Identify which cell holds the provided text, then report its [X, Y] central coordinate. 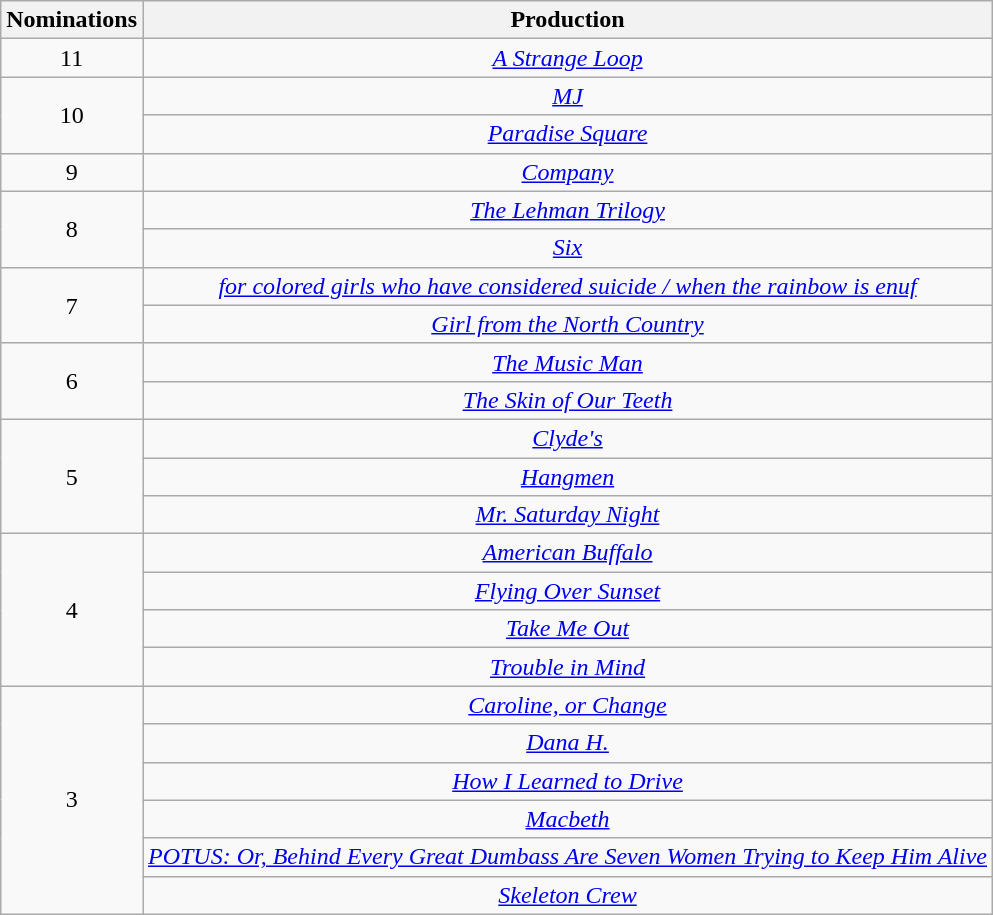
Take Me Out [567, 629]
10 [72, 115]
Mr. Saturday Night [567, 515]
9 [72, 172]
A Strange Loop [567, 58]
Dana H. [567, 743]
The Skin of Our Teeth [567, 400]
Flying Over Sunset [567, 591]
How I Learned to Drive [567, 781]
4 [72, 610]
for colored girls who have considered suicide / when the rainbow is enuf [567, 286]
3 [72, 800]
Trouble in Mind [567, 667]
POTUS: Or, Behind Every Great Dumbass Are Seven Women Trying to Keep Him Alive [567, 857]
8 [72, 229]
Caroline, or Change [567, 705]
Company [567, 172]
Paradise Square [567, 134]
The Music Man [567, 362]
7 [72, 305]
Clyde's [567, 438]
6 [72, 381]
Six [567, 248]
Skeleton Crew [567, 895]
Girl from the North Country [567, 324]
Macbeth [567, 819]
American Buffalo [567, 553]
11 [72, 58]
MJ [567, 96]
The Lehman Trilogy [567, 210]
Hangmen [567, 477]
Nominations [72, 20]
Production [567, 20]
5 [72, 476]
